Detect which cell encompasses the target text, then output its (x, y) center coordinate. 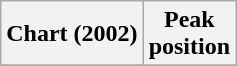
Peak position (189, 34)
Chart (2002) (72, 34)
